Return the (x, y) coordinate for the center point of the cell that contains the specified text.  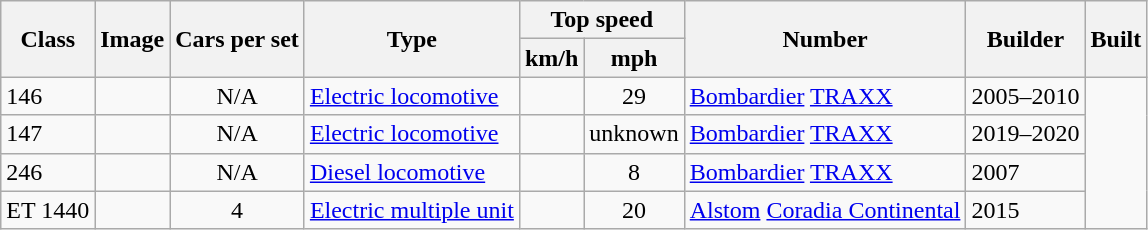
mph (634, 58)
Type (412, 39)
2019–2020 (1026, 134)
unknown (634, 134)
246 (48, 172)
Class (48, 39)
ET 1440 (48, 210)
km/h (551, 58)
Builder (1026, 39)
Alstom Coradia Continental (825, 210)
Top speed (602, 20)
8 (634, 172)
Diesel locomotive (412, 172)
29 (634, 96)
4 (238, 210)
2007 (1026, 172)
2005–2010 (1026, 96)
Number (825, 39)
Built (1116, 39)
Electric multiple unit (412, 210)
Cars per set (238, 39)
147 (48, 134)
146 (48, 96)
20 (634, 210)
Image (132, 39)
2015 (1026, 210)
